Identify which cell holds the provided text, then report its [x, y] central coordinate. 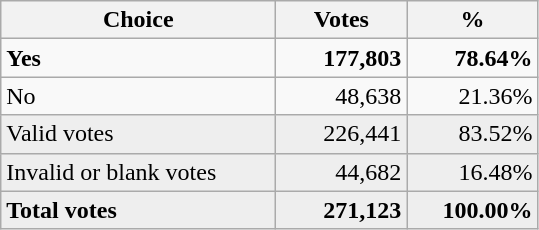
Yes [138, 58]
83.52% [472, 134]
48,638 [342, 96]
271,123 [342, 210]
100.00% [472, 210]
Votes [342, 20]
Invalid or blank votes [138, 172]
44,682 [342, 172]
Total votes [138, 210]
226,441 [342, 134]
Valid votes [138, 134]
% [472, 20]
177,803 [342, 58]
No [138, 96]
Choice [138, 20]
78.64% [472, 58]
16.48% [472, 172]
21.36% [472, 96]
